Detect which cell encompasses the target text, then output its [x, y] center coordinate. 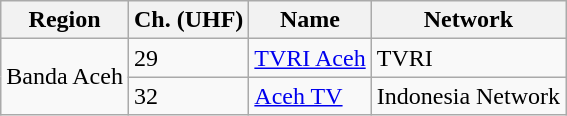
TVRI Aceh [310, 58]
Name [310, 20]
Banda Aceh [65, 77]
Aceh TV [310, 96]
Ch. (UHF) [188, 20]
Indonesia Network [468, 96]
29 [188, 58]
Network [468, 20]
Region [65, 20]
TVRI [468, 58]
32 [188, 96]
